Return [x, y] of the center of cell containing provided text 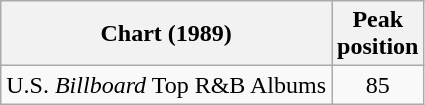
Peakposition [378, 34]
Chart (1989) [166, 34]
85 [378, 85]
U.S. Billboard Top R&B Albums [166, 85]
